Capture the cell that displays the provided text and extract its (x, y) central coordinate. 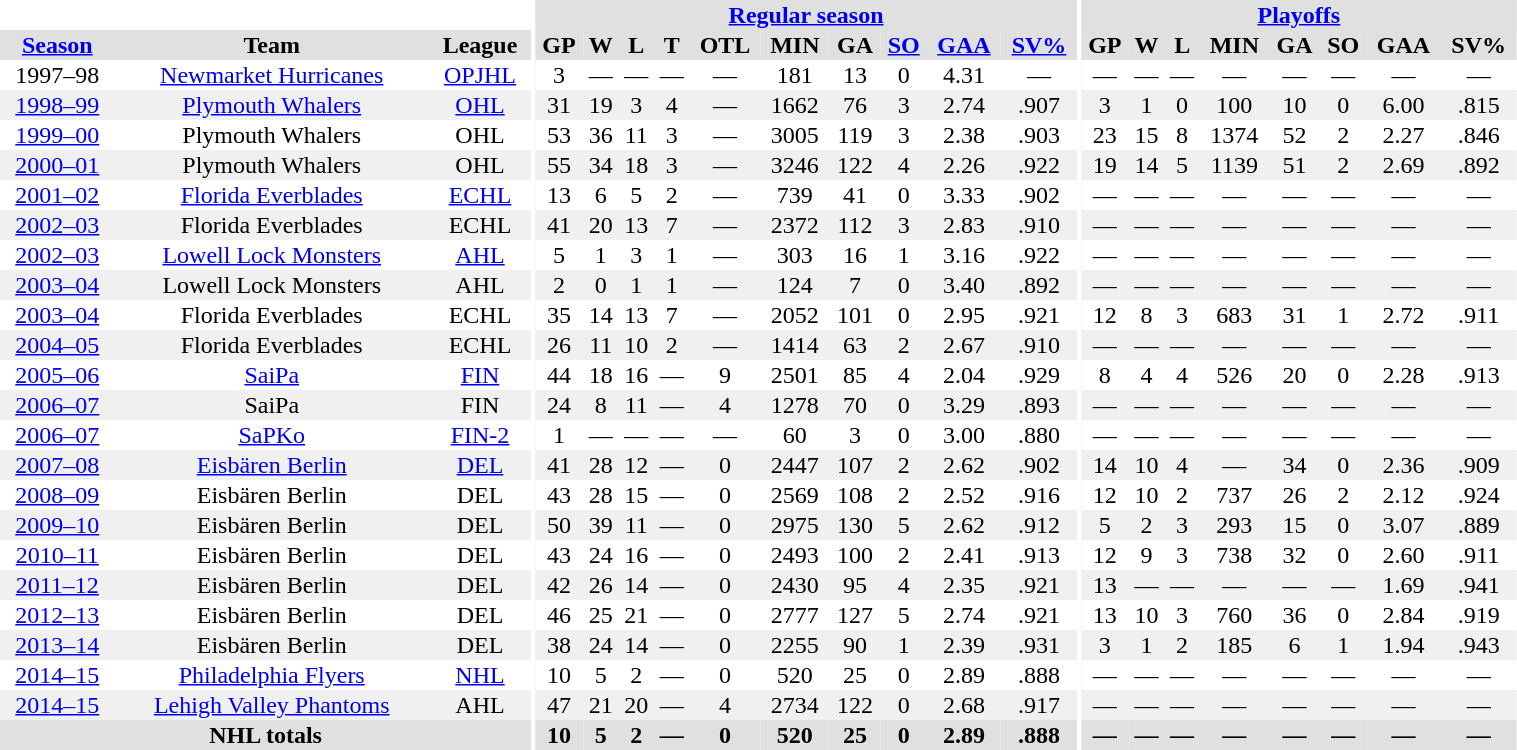
39 (601, 525)
124 (794, 285)
1998–99 (58, 105)
2.83 (964, 225)
2.27 (1403, 135)
32 (1294, 555)
NHL (480, 675)
3.07 (1403, 525)
2734 (794, 705)
101 (854, 315)
85 (854, 375)
2012–13 (58, 615)
Team (272, 45)
130 (854, 525)
293 (1234, 525)
2010–11 (58, 555)
.943 (1479, 645)
.931 (1039, 645)
.815 (1479, 105)
2.28 (1403, 375)
42 (559, 585)
2255 (794, 645)
2975 (794, 525)
2.04 (964, 375)
2.41 (964, 555)
60 (794, 435)
23 (1105, 135)
55 (559, 165)
1374 (1234, 135)
2.36 (1403, 465)
.880 (1039, 435)
2569 (794, 495)
3.16 (964, 255)
.917 (1039, 705)
2.72 (1403, 315)
2.68 (964, 705)
3.40 (964, 285)
.907 (1039, 105)
2447 (794, 465)
127 (854, 615)
2.38 (964, 135)
.912 (1039, 525)
2005–06 (58, 375)
2.35 (964, 585)
2052 (794, 315)
112 (854, 225)
2004–05 (58, 345)
526 (1234, 375)
Lehigh Valley Phantoms (272, 705)
.846 (1479, 135)
46 (559, 615)
2013–14 (58, 645)
2493 (794, 555)
Season (58, 45)
3.00 (964, 435)
95 (854, 585)
.903 (1039, 135)
Philadelphia Flyers (272, 675)
.919 (1479, 615)
51 (1294, 165)
3005 (794, 135)
.889 (1479, 525)
737 (1234, 495)
OTL (726, 45)
47 (559, 705)
SaPKo (272, 435)
Regular season (806, 15)
683 (1234, 315)
119 (854, 135)
1662 (794, 105)
181 (794, 75)
2430 (794, 585)
OPJHL (480, 75)
2007–08 (58, 465)
63 (854, 345)
44 (559, 375)
3.29 (964, 405)
FIN-2 (480, 435)
76 (854, 105)
38 (559, 645)
2011–12 (58, 585)
2.69 (1403, 165)
.909 (1479, 465)
1278 (794, 405)
2.26 (964, 165)
2009–10 (58, 525)
2.95 (964, 315)
.941 (1479, 585)
T (672, 45)
2777 (794, 615)
52 (1294, 135)
4.31 (964, 75)
3.33 (964, 195)
1999–00 (58, 135)
1.69 (1403, 585)
2.84 (1403, 615)
2008–09 (58, 495)
1414 (794, 345)
2.60 (1403, 555)
.916 (1039, 495)
2.12 (1403, 495)
303 (794, 255)
185 (1234, 645)
.924 (1479, 495)
35 (559, 315)
70 (854, 405)
2501 (794, 375)
90 (854, 645)
3246 (794, 165)
738 (1234, 555)
.893 (1039, 405)
6.00 (1403, 105)
Newmarket Hurricanes (272, 75)
108 (854, 495)
League (480, 45)
107 (854, 465)
1.94 (1403, 645)
2.39 (964, 645)
760 (1234, 615)
2.67 (964, 345)
Playoffs (1299, 15)
2001–02 (58, 195)
.929 (1039, 375)
739 (794, 195)
1139 (1234, 165)
NHL totals (266, 735)
2000–01 (58, 165)
53 (559, 135)
2.52 (964, 495)
50 (559, 525)
2372 (794, 225)
1997–98 (58, 75)
